For the text-containing cell, return its midpoint in (x, y) coordinate format. 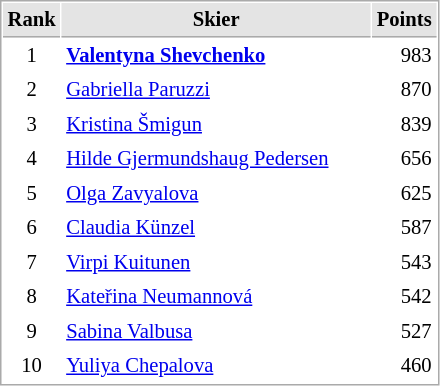
8 (32, 296)
Gabriella Paruzzi (216, 90)
983 (404, 56)
5 (32, 194)
Olga Zavyalova (216, 194)
656 (404, 158)
839 (404, 124)
Valentyna Shevchenko (216, 56)
Kristina Šmigun (216, 124)
527 (404, 332)
9 (32, 332)
Claudia Künzel (216, 228)
7 (32, 262)
2 (32, 90)
Virpi Kuitunen (216, 262)
6 (32, 228)
3 (32, 124)
460 (404, 366)
Yuliya Chepalova (216, 366)
10 (32, 366)
Points (404, 20)
4 (32, 158)
Skier (216, 20)
Rank (32, 20)
870 (404, 90)
1 (32, 56)
Sabina Valbusa (216, 332)
542 (404, 296)
Hilde Gjermundshaug Pedersen (216, 158)
625 (404, 194)
587 (404, 228)
Kateřina Neumannová (216, 296)
543 (404, 262)
